For the text-containing cell, return its midpoint in (x, y) coordinate format. 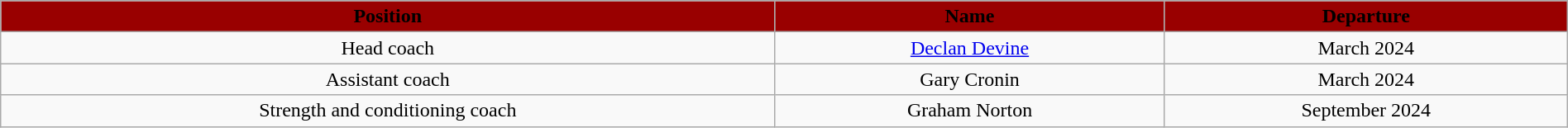
Gary Cronin (969, 79)
Departure (1366, 17)
Declan Devine (969, 48)
Assistant coach (388, 79)
Head coach (388, 48)
Name (969, 17)
September 2024 (1366, 111)
Position (388, 17)
Graham Norton (969, 111)
Strength and conditioning coach (388, 111)
